Scan for the cell matching the given text and deliver its (x, y) coordinate at center. 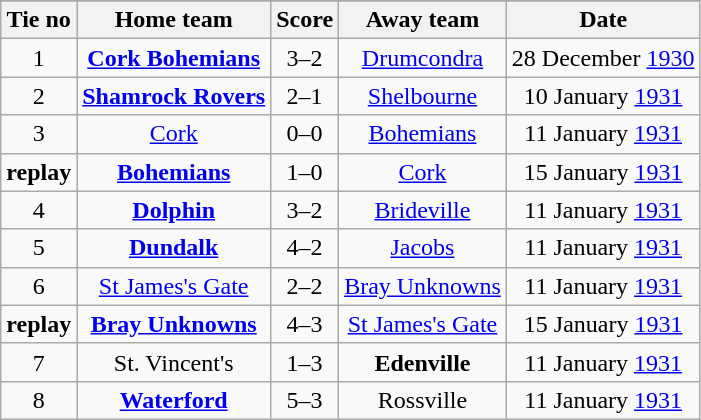
6 (39, 286)
1 (39, 58)
4–3 (305, 324)
Shamrock Rovers (174, 96)
5 (39, 248)
7 (39, 362)
Waterford (174, 400)
Cork Bohemians (174, 58)
Date (603, 20)
Drumcondra (423, 58)
0–0 (305, 134)
Home team (174, 20)
Brideville (423, 210)
Dundalk (174, 248)
Shelbourne (423, 96)
4–2 (305, 248)
2–1 (305, 96)
St. Vincent's (174, 362)
Rossville (423, 400)
Jacobs (423, 248)
2 (39, 96)
2–2 (305, 286)
1–3 (305, 362)
5–3 (305, 400)
8 (39, 400)
Edenville (423, 362)
Dolphin (174, 210)
Tie no (39, 20)
10 January 1931 (603, 96)
Away team (423, 20)
Score (305, 20)
28 December 1930 (603, 58)
3 (39, 134)
4 (39, 210)
1–0 (305, 172)
